Provide the (X, Y) coordinate of the cell's center where the given text is located.  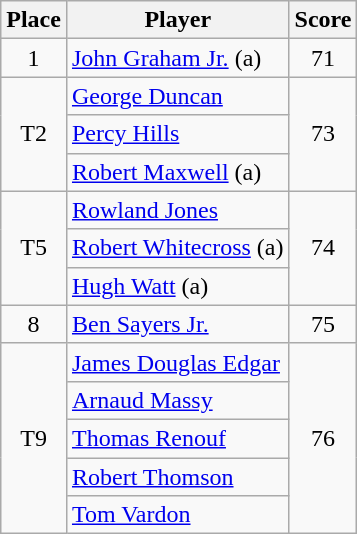
Ben Sayers Jr. (178, 324)
T2 (34, 134)
75 (323, 324)
73 (323, 134)
John Graham Jr. (a) (178, 58)
Place (34, 20)
Tom Vardon (178, 515)
Player (178, 20)
James Douglas Edgar (178, 362)
Robert Maxwell (a) (178, 172)
8 (34, 324)
74 (323, 248)
Thomas Renouf (178, 438)
Arnaud Massy (178, 400)
76 (323, 438)
George Duncan (178, 96)
Robert Thomson (178, 477)
Robert Whitecross (a) (178, 248)
T5 (34, 248)
T9 (34, 438)
Hugh Watt (a) (178, 286)
Rowland Jones (178, 210)
Score (323, 20)
71 (323, 58)
1 (34, 58)
Percy Hills (178, 134)
